Detect which cell encompasses the target text, then output its [X, Y] center coordinate. 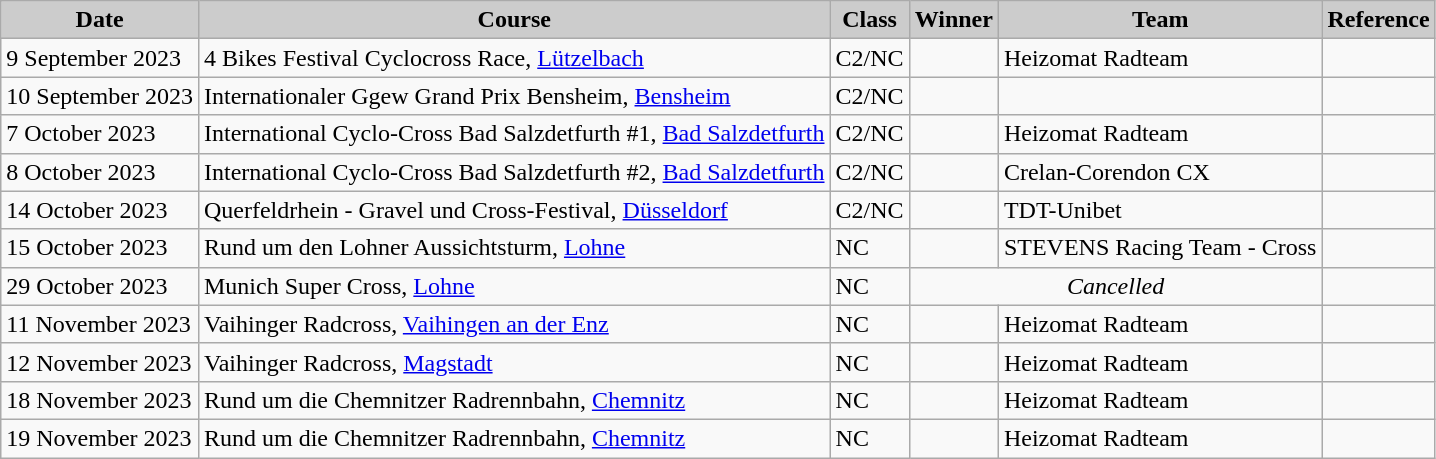
Team [1160, 20]
Munich Super Cross, Lohne [514, 286]
12 November 2023 [100, 362]
Course [514, 20]
14 October 2023 [100, 210]
Internationaler Ggew Grand Prix Bensheim, Bensheim [514, 96]
Reference [1378, 20]
Class [870, 20]
18 November 2023 [100, 400]
4 Bikes Festival Cyclocross Race, Lützelbach [514, 58]
Winner [954, 20]
TDT-Unibet [1160, 210]
Date [100, 20]
9 September 2023 [100, 58]
Crelan-Corendon CX [1160, 172]
International Cyclo-Cross Bad Salzdetfurth #2, Bad Salzdetfurth [514, 172]
29 October 2023 [100, 286]
11 November 2023 [100, 324]
7 October 2023 [100, 134]
8 October 2023 [100, 172]
Cancelled [1116, 286]
Vaihinger Radcross, Magstadt [514, 362]
10 September 2023 [100, 96]
STEVENS Racing Team - Cross [1160, 248]
International Cyclo-Cross Bad Salzdetfurth #1, Bad Salzdetfurth [514, 134]
15 October 2023 [100, 248]
Querfeldrhein - Gravel und Cross-Festival, Düsseldorf [514, 210]
Vaihinger Radcross, Vaihingen an der Enz [514, 324]
Rund um den Lohner Aussichtsturm, Lohne [514, 248]
19 November 2023 [100, 438]
